Return the (X, Y) coordinate for the center point of the cell that contains the specified text.  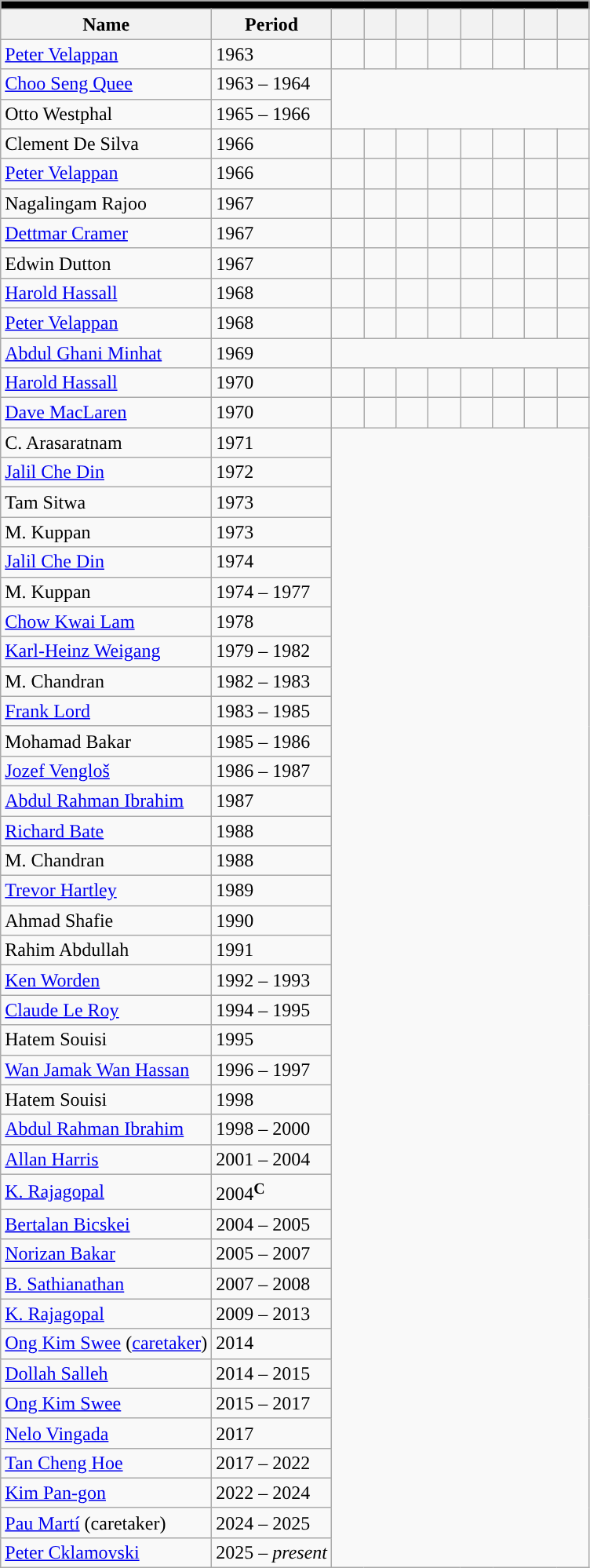
Mohamad Bakar (107, 741)
Wan Jamak Wan Hassan (107, 1070)
Tan Cheng Hoe (107, 1463)
2017 – 2022 (271, 1463)
1994 – 1995 (271, 1010)
Ong Kim Swee (107, 1403)
1998 – 2000 (271, 1129)
1998 (271, 1099)
Richard Bate (107, 831)
Norizan Bakar (107, 1254)
Claude Le Roy (107, 1010)
2014 – 2015 (271, 1373)
Ahmad Shafie (107, 921)
Jozef Vengloš (107, 771)
1986 – 1987 (271, 771)
Pau Martí (caretaker) (107, 1522)
2005 – 2007 (271, 1254)
1979 – 1982 (271, 651)
1969 (271, 352)
Allan Harris (107, 1159)
Chow Kwai Lam (107, 622)
1974 (271, 562)
1995 (271, 1040)
1982 – 1983 (271, 681)
1974 – 1977 (271, 592)
2004C (271, 1191)
Ken Worden (107, 980)
Nagalingam Rajoo (107, 203)
Edwin Dutton (107, 263)
1989 (271, 891)
1990 (271, 921)
Peter Cklamovski (107, 1552)
1963 – 1964 (271, 84)
Period (271, 24)
2007 – 2008 (271, 1284)
Dave MacLaren (107, 413)
1991 (271, 950)
Rahim Abdullah (107, 950)
2004 – 2005 (271, 1224)
1978 (271, 622)
1965 – 1966 (271, 114)
2022 – 2024 (271, 1493)
1996 – 1997 (271, 1070)
2001 – 2004 (271, 1159)
Trevor Hartley (107, 891)
2025 – present (271, 1552)
Dettmar Cramer (107, 233)
Name (107, 24)
2017 (271, 1433)
1992 – 1993 (271, 980)
1983 – 1985 (271, 711)
Frank Lord (107, 711)
1987 (271, 800)
2024 – 2025 (271, 1522)
Clement De Silva (107, 144)
1963 (271, 54)
Tam Sitwa (107, 502)
1972 (271, 472)
C. Arasaratnam (107, 443)
1985 – 1986 (271, 741)
Bertalan Bicskei (107, 1224)
B. Sathianathan (107, 1284)
Otto Westphal (107, 114)
1971 (271, 443)
2014 (271, 1344)
Kim Pan-gon (107, 1493)
2015 – 2017 (271, 1403)
Karl-Heinz Weigang (107, 651)
Abdul Ghani Minhat (107, 352)
Ong Kim Swee (caretaker) (107, 1344)
Choo Seng Quee (107, 84)
Dollah Salleh (107, 1373)
2009 – 2013 (271, 1314)
Nelo Vingada (107, 1433)
